From the cell containing the given text, extract its center point as (X, Y) coordinate. 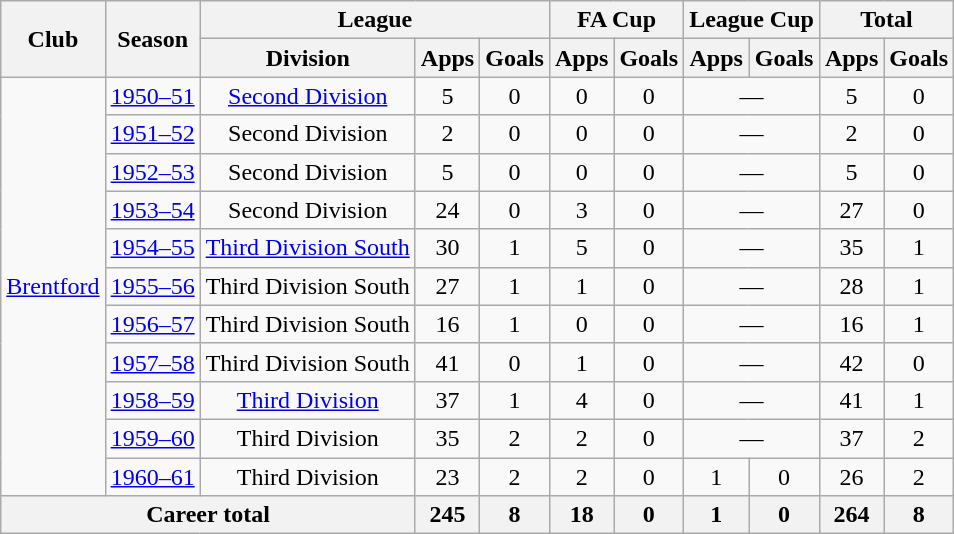
42 (851, 362)
1956–57 (152, 324)
1960–61 (152, 477)
League Cup (752, 20)
1951–52 (152, 134)
FA Cup (616, 20)
1957–58 (152, 362)
1954–55 (152, 248)
Season (152, 39)
Career total (208, 515)
23 (447, 477)
1950–51 (152, 96)
1959–60 (152, 438)
28 (851, 286)
18 (581, 515)
League (374, 20)
Total (886, 20)
245 (447, 515)
Brentford (53, 286)
Club (53, 39)
3 (581, 210)
4 (581, 400)
1958–59 (152, 400)
264 (851, 515)
30 (447, 248)
1952–53 (152, 172)
26 (851, 477)
24 (447, 210)
1953–54 (152, 210)
Division (308, 58)
1955–56 (152, 286)
